Return (X, Y) of the center of cell containing provided text 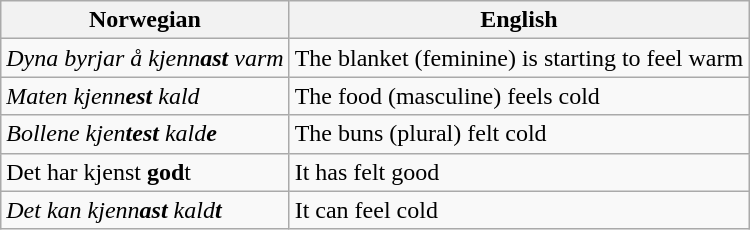
Norwegian (145, 20)
It has felt good (519, 172)
Bollene kjentest kalde (145, 134)
Det kan kjennast kaldt (145, 210)
The buns (plural) felt cold (519, 134)
Maten kjennest kald (145, 96)
The food (masculine) feels cold (519, 96)
Dyna byrjar å kjennast varm (145, 58)
The blanket (feminine) is starting to feel warm (519, 58)
English (519, 20)
Det har kjenst godt (145, 172)
It can feel cold (519, 210)
